Locate the cell with the specified text and output its (X, Y) center coordinate. 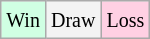
Win (24, 20)
Draw (72, 20)
Loss (126, 20)
